From the cell containing the given text, extract its center point as (X, Y) coordinate. 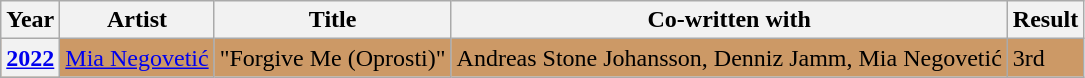
Year (30, 20)
Artist (137, 20)
Result (1045, 20)
Mia Negovetić (137, 58)
Co-written with (729, 20)
"Forgive Me (Oprosti)" (332, 58)
3rd (1045, 58)
2022 (30, 58)
Andreas Stone Johansson, Denniz Jamm, Mia Negovetić (729, 58)
Title (332, 20)
